Provide the [x, y] coordinate of the cell's center where the given text is located.  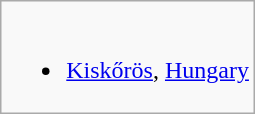
Kiskőrös, Hungary [128, 58]
